Provide the (x, y) coordinate of the cell's center where the given text is located.  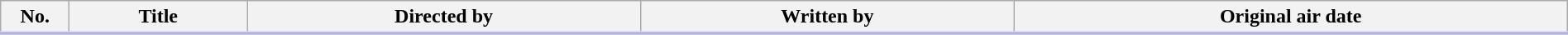
Original air date (1290, 17)
Directed by (444, 17)
No. (35, 17)
Written by (828, 17)
Title (159, 17)
